Identify which cell holds the provided text, then report its [X, Y] central coordinate. 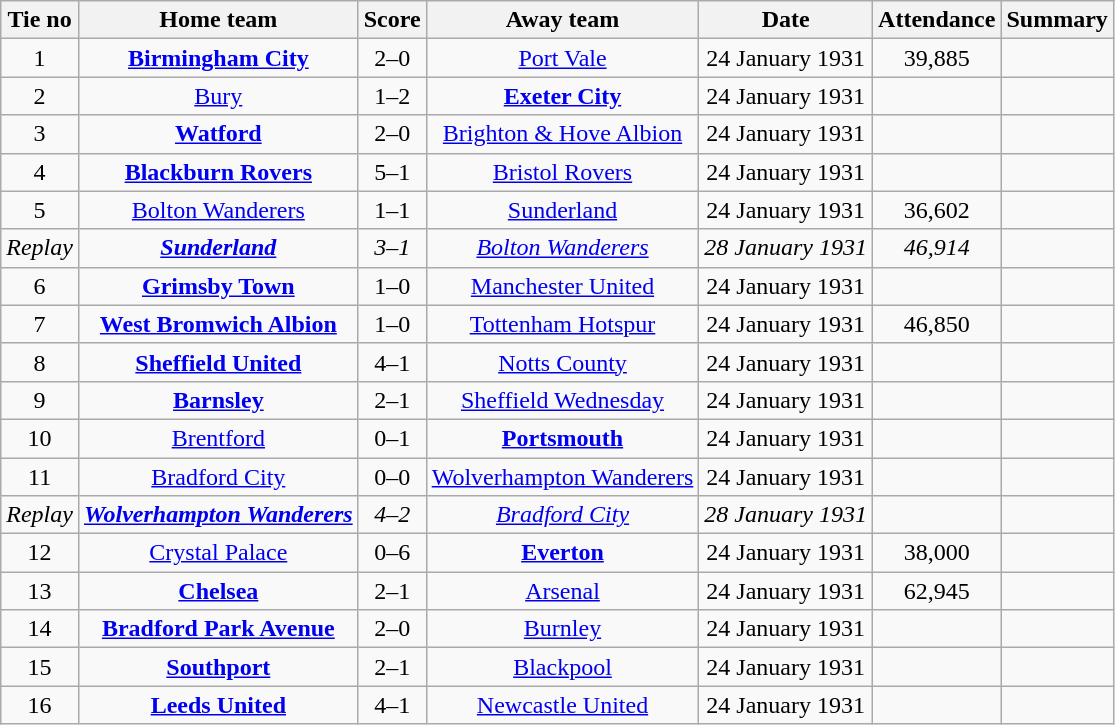
Port Vale [562, 58]
3–1 [392, 248]
Chelsea [218, 591]
Crystal Palace [218, 553]
Notts County [562, 362]
4–2 [392, 515]
5 [40, 210]
Date [786, 20]
Bradford Park Avenue [218, 629]
Away team [562, 20]
3 [40, 134]
Sheffield United [218, 362]
2 [40, 96]
Arsenal [562, 591]
Home team [218, 20]
Exeter City [562, 96]
6 [40, 286]
Bury [218, 96]
46,850 [937, 324]
Southport [218, 667]
16 [40, 705]
13 [40, 591]
9 [40, 400]
Watford [218, 134]
15 [40, 667]
Portsmouth [562, 438]
5–1 [392, 172]
38,000 [937, 553]
46,914 [937, 248]
14 [40, 629]
Brighton & Hove Albion [562, 134]
10 [40, 438]
Score [392, 20]
Newcastle United [562, 705]
Manchester United [562, 286]
Leeds United [218, 705]
Everton [562, 553]
Bristol Rovers [562, 172]
62,945 [937, 591]
Grimsby Town [218, 286]
Blackburn Rovers [218, 172]
Tottenham Hotspur [562, 324]
Summary [1057, 20]
Blackpool [562, 667]
4 [40, 172]
1–1 [392, 210]
West Bromwich Albion [218, 324]
39,885 [937, 58]
1 [40, 58]
8 [40, 362]
11 [40, 477]
0–0 [392, 477]
36,602 [937, 210]
Birmingham City [218, 58]
Attendance [937, 20]
Sheffield Wednesday [562, 400]
12 [40, 553]
Brentford [218, 438]
1–2 [392, 96]
0–1 [392, 438]
Barnsley [218, 400]
Burnley [562, 629]
Tie no [40, 20]
7 [40, 324]
0–6 [392, 553]
